Locate the cell with the specified text and output its (X, Y) center coordinate. 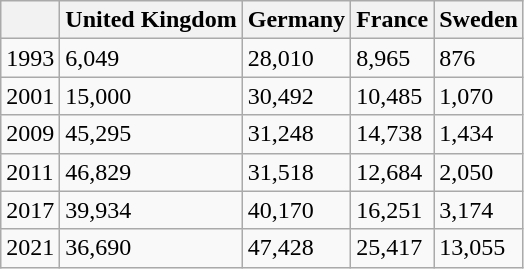
2,050 (479, 172)
Sweden (479, 20)
2021 (30, 248)
47,428 (296, 248)
30,492 (296, 96)
876 (479, 58)
3,174 (479, 210)
1,434 (479, 134)
25,417 (392, 248)
8,965 (392, 58)
France (392, 20)
46,829 (151, 172)
2009 (30, 134)
2001 (30, 96)
45,295 (151, 134)
2017 (30, 210)
39,934 (151, 210)
Germany (296, 20)
31,518 (296, 172)
2011 (30, 172)
16,251 (392, 210)
31,248 (296, 134)
14,738 (392, 134)
6,049 (151, 58)
15,000 (151, 96)
10,485 (392, 96)
28,010 (296, 58)
13,055 (479, 248)
12,684 (392, 172)
40,170 (296, 210)
United Kingdom (151, 20)
1,070 (479, 96)
36,690 (151, 248)
1993 (30, 58)
